Determine the (x, y) coordinate at the center of the cell enclosing the given text.  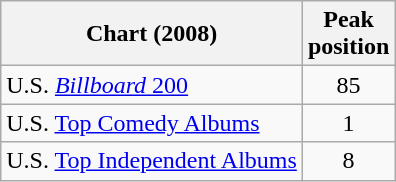
U.S. Billboard 200 (152, 85)
Chart (2008) (152, 34)
1 (348, 123)
Peakposition (348, 34)
8 (348, 161)
U.S. Top Independent Albums (152, 161)
85 (348, 85)
U.S. Top Comedy Albums (152, 123)
